Identify which cell holds the provided text, then report its [X, Y] central coordinate. 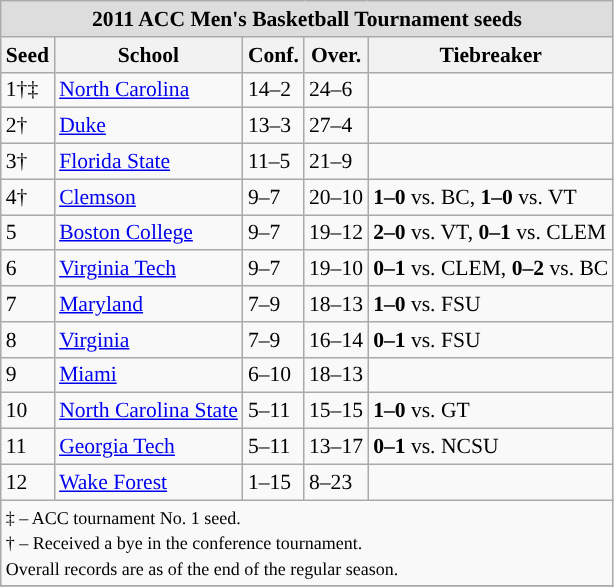
6–10 [274, 375]
School [148, 55]
North Carolina State [148, 411]
0–1 vs. NCSU [490, 447]
13–17 [336, 447]
21–9 [336, 162]
Over. [336, 55]
Tiebreaker [490, 55]
8 [28, 340]
10 [28, 411]
Georgia Tech [148, 447]
2† [28, 126]
1–15 [274, 482]
Miami [148, 375]
16–14 [336, 340]
9 [28, 375]
24–6 [336, 90]
1–0 vs. FSU [490, 304]
0–1 vs. FSU [490, 340]
19–10 [336, 269]
7 [28, 304]
0–1 vs. CLEM, 0–2 vs. BC [490, 269]
Boston College [148, 233]
2011 ACC Men's Basketball Tournament seeds [308, 19]
14–2 [274, 90]
27–4 [336, 126]
12 [28, 482]
1–0 vs. BC, 1–0 vs. VT [490, 197]
Virginia [148, 340]
Seed [28, 55]
Maryland [148, 304]
2–0 vs. VT, 0–1 vs. CLEM [490, 233]
11–5 [274, 162]
Conf. [274, 55]
‡ – ACC tournament No. 1 seed.† – Received a bye in the conference tournament.Overall records are as of the end of the regular season. [308, 544]
19–12 [336, 233]
3† [28, 162]
Florida State [148, 162]
1–0 vs. GT [490, 411]
Wake Forest [148, 482]
8–23 [336, 482]
11 [28, 447]
Duke [148, 126]
20–10 [336, 197]
6 [28, 269]
15–15 [336, 411]
Virginia Tech [148, 269]
North Carolina [148, 90]
5 [28, 233]
4† [28, 197]
1†‡ [28, 90]
Clemson [148, 197]
13–3 [274, 126]
